Capture the cell that displays the provided text and extract its [X, Y] central coordinate. 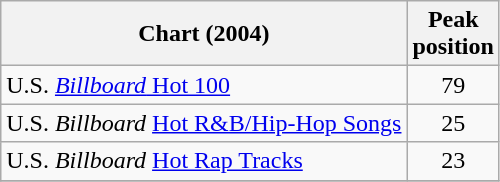
U.S. Billboard Hot Rap Tracks [204, 161]
Chart (2004) [204, 34]
Peakposition [453, 34]
U.S. Billboard Hot 100 [204, 85]
25 [453, 123]
U.S. Billboard Hot R&B/Hip-Hop Songs [204, 123]
79 [453, 85]
23 [453, 161]
